Capture the cell that displays the provided text and extract its (X, Y) central coordinate. 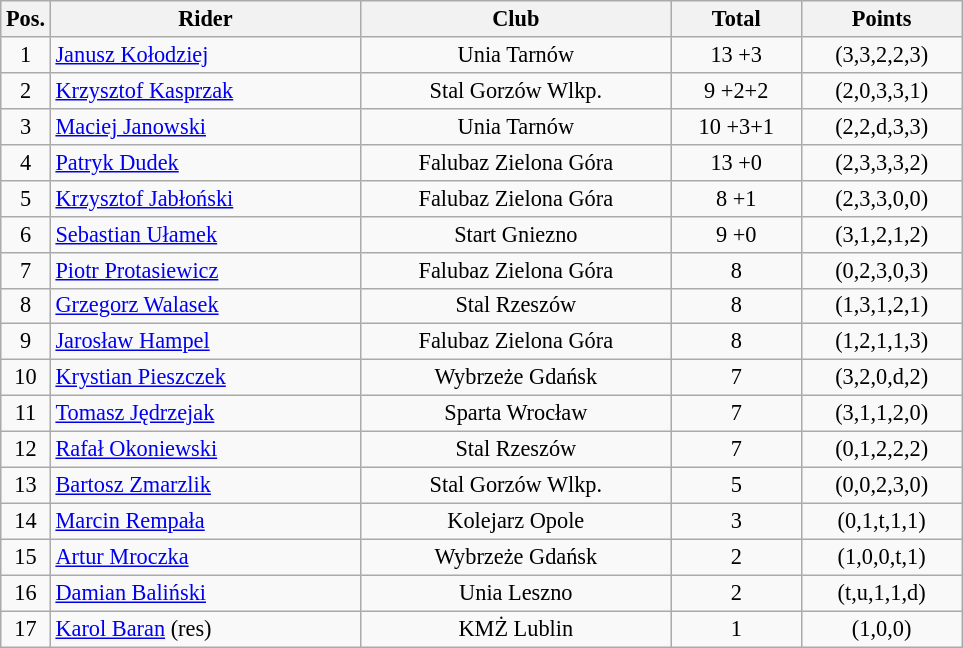
Club (516, 19)
Sebastian Ułamek (205, 234)
13 +3 (736, 55)
(1,0,0,t,1) (881, 557)
(2,0,3,3,1) (881, 90)
6 (26, 234)
(0,1,t,1,1) (881, 521)
(2,2,d,3,3) (881, 126)
Jarosław Hampel (205, 342)
Karol Baran (res) (205, 629)
Rider (205, 19)
Marcin Rempała (205, 521)
9 (26, 342)
Artur Mroczka (205, 557)
Damian Baliński (205, 593)
Points (881, 19)
(3,1,1,2,0) (881, 414)
Grzegorz Walasek (205, 306)
Total (736, 19)
Krzysztof Kasprzak (205, 90)
4 (26, 162)
(0,1,2,2,2) (881, 450)
Pos. (26, 19)
Patryk Dudek (205, 162)
Unia Leszno (516, 593)
Bartosz Zmarzlik (205, 485)
14 (26, 521)
(1,3,1,2,1) (881, 306)
16 (26, 593)
(0,2,3,0,3) (881, 270)
Janusz Kołodziej (205, 55)
Sparta Wrocław (516, 414)
Start Gniezno (516, 234)
(t,u,1,1,d) (881, 593)
17 (26, 629)
(0,0,2,3,0) (881, 485)
15 (26, 557)
9 +0 (736, 234)
KMŻ Lublin (516, 629)
10 (26, 378)
8 +1 (736, 198)
13 +0 (736, 162)
Kolejarz Opole (516, 521)
Rafał Okoniewski (205, 450)
11 (26, 414)
(3,2,0,d,2) (881, 378)
13 (26, 485)
(1,0,0) (881, 629)
Maciej Janowski (205, 126)
12 (26, 450)
10 +3+1 (736, 126)
(1,2,1,1,3) (881, 342)
Tomasz Jędrzejak (205, 414)
Piotr Protasiewicz (205, 270)
9 +2+2 (736, 90)
(3,3,2,2,3) (881, 55)
Krystian Pieszczek (205, 378)
Krzysztof Jabłoński (205, 198)
(3,1,2,1,2) (881, 234)
(2,3,3,3,2) (881, 162)
(2,3,3,0,0) (881, 198)
